Pinpoint the cell where the given text exists, returning its [X, Y] midpoint coordinate. 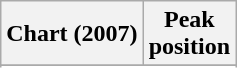
Chart (2007) [72, 34]
Peakposition [189, 34]
